Pinpoint the cell where the given text exists, returning its (x, y) midpoint coordinate. 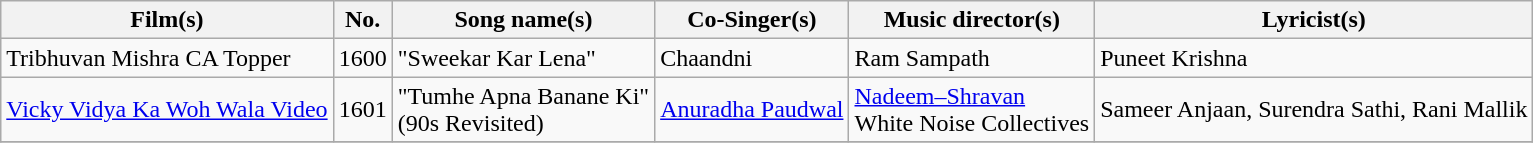
Nadeem–ShravanWhite Noise Collectives (972, 110)
Music director(s) (972, 20)
"Sweekar Kar Lena" (523, 58)
1601 (362, 110)
Puneet Krishna (1314, 58)
Vicky Vidya Ka Woh Wala Video (167, 110)
Chaandni (752, 58)
Lyricist(s) (1314, 20)
No. (362, 20)
Film(s) (167, 20)
Ram Sampath (972, 58)
Tribhuvan Mishra CA Topper (167, 58)
"Tumhe Apna Banane Ki"(90s Revisited) (523, 110)
Song name(s) (523, 20)
Co-Singer(s) (752, 20)
Sameer Anjaan, Surendra Sathi, Rani Mallik (1314, 110)
1600 (362, 58)
Anuradha Paudwal (752, 110)
